Output the [x, y] coordinate of the center of the cell containing the given text.  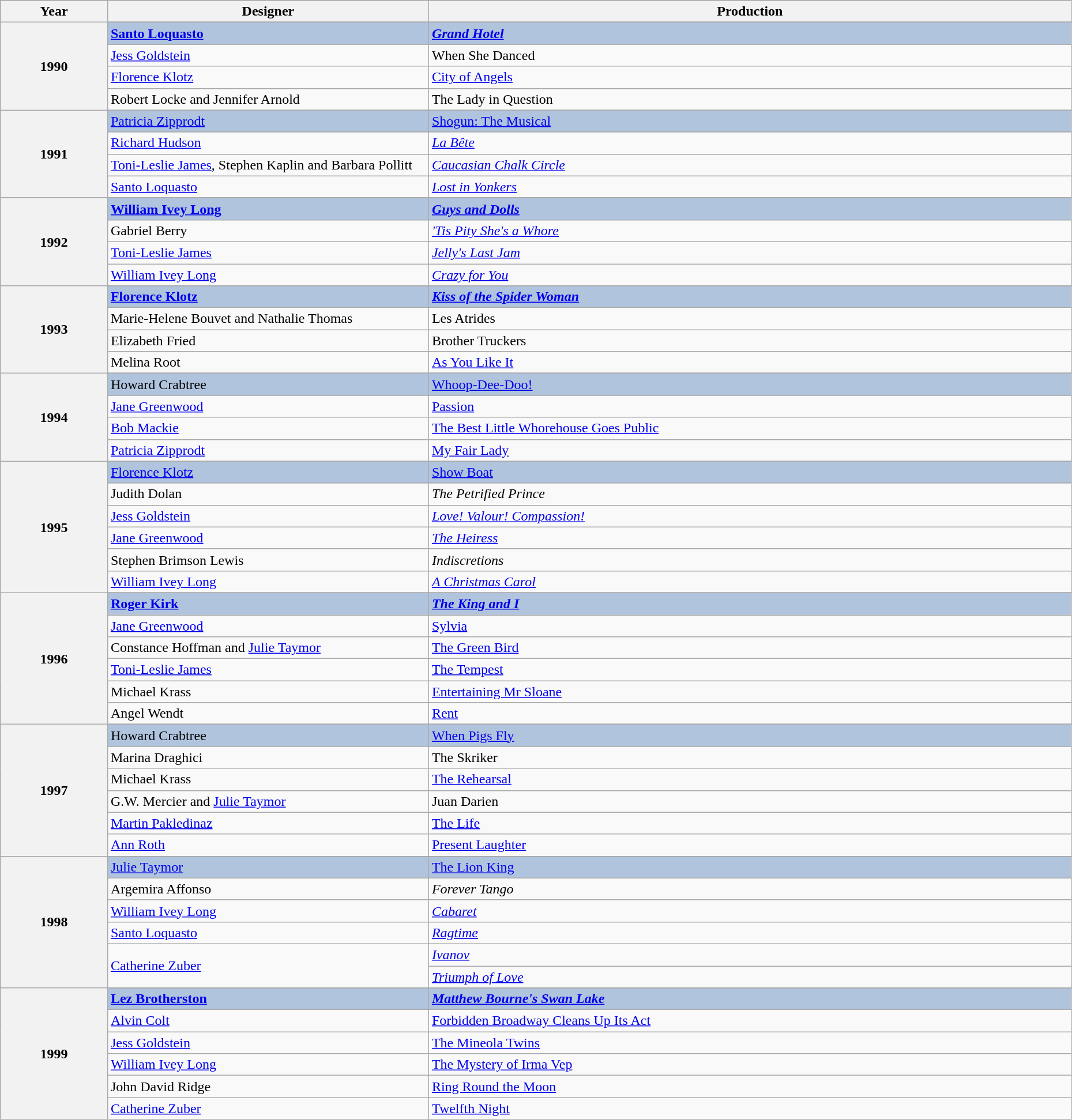
When Pigs Fly [750, 736]
Year [54, 12]
The Petrified Prince [750, 494]
1990 [54, 66]
Marie-Helene Bouvet and Nathalie Thomas [268, 319]
Whoop-Dee-Doo! [750, 384]
As You Like It [750, 363]
Richard Hudson [268, 143]
Show Boat [750, 472]
Elizabeth Fried [268, 341]
Passion [750, 406]
The Best Little Whorehouse Goes Public [750, 428]
The Green Bird [750, 648]
1995 [54, 527]
Indiscretions [750, 560]
The Heiress [750, 538]
Production [750, 12]
Marina Draghici [268, 757]
Argemira Affonso [268, 889]
Cabaret [750, 911]
Les Atrides [750, 319]
The Tempest [750, 670]
Toni-Leslie James, Stephen Kaplin and Barbara Pollitt [268, 165]
The Mineola Twins [750, 1043]
1996 [54, 658]
Ann Roth [268, 845]
Sylvia [750, 625]
City of Angels [750, 77]
The Mystery of Irma Vep [750, 1065]
The Lion King [750, 867]
Kiss of the Spider Woman [750, 297]
Julie Taymor [268, 867]
The Skriker [750, 757]
Alvin Colt [268, 1021]
Ivanov [750, 955]
G.W. Mercier and Julie Taymor [268, 801]
Ragtime [750, 933]
Rent [750, 714]
Brother Truckers [750, 341]
Triumph of Love [750, 977]
Love! Valour! Compassion! [750, 516]
Designer [268, 12]
Angel Wendt [268, 714]
Jelly's Last Jam [750, 252]
The King and I [750, 604]
When She Danced [750, 55]
Guys and Dolls [750, 209]
Juan Darien [750, 801]
Melina Root [268, 363]
1998 [54, 922]
Gabriel Berry [268, 231]
Caucasian Chalk Circle [750, 165]
Forbidden Broadway Cleans Up Its Act [750, 1021]
1994 [54, 417]
Judith Dolan [268, 494]
John David Ridge [268, 1087]
Grand Hotel [750, 33]
Constance Hoffman and Julie Taymor [268, 648]
Martin Pakledinaz [268, 823]
The Lady in Question [750, 99]
Roger Kirk [268, 604]
1999 [54, 1054]
1992 [54, 242]
A Christmas Carol [750, 582]
La Bête [750, 143]
Robert Locke and Jennifer Arnold [268, 99]
Lost in Yonkers [750, 187]
My Fair Lady [750, 450]
Entertaining Mr Sloane [750, 692]
Forever Tango [750, 889]
Ring Round the Moon [750, 1087]
'Tis Pity She's a Whore [750, 231]
Matthew Bourne's Swan Lake [750, 999]
Twelfth Night [750, 1108]
The Rehearsal [750, 779]
Lez Brotherston [268, 999]
Bob Mackie [268, 428]
1991 [54, 154]
Shogun: The Musical [750, 121]
Stephen Brimson Lewis [268, 560]
Present Laughter [750, 845]
The Life [750, 823]
1993 [54, 330]
Crazy for You [750, 275]
1997 [54, 790]
